Output the [x, y] coordinate of the center of the cell containing the given text.  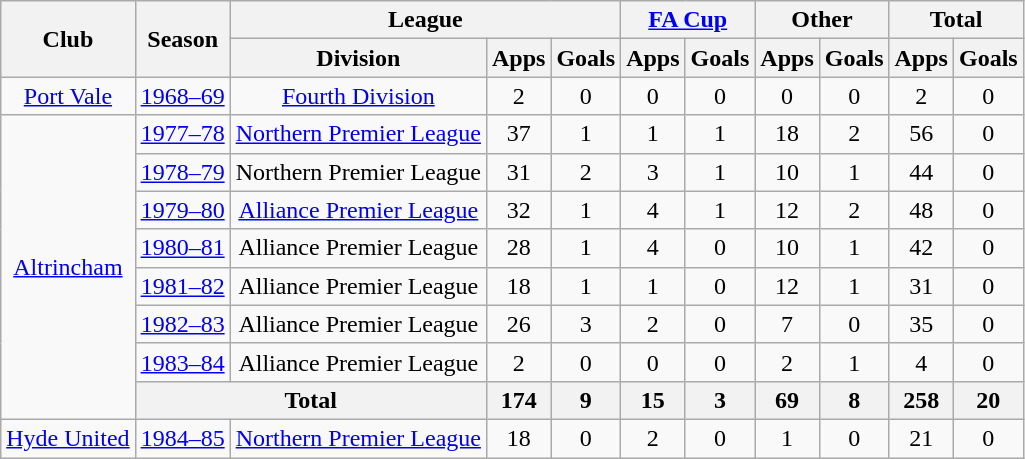
258 [921, 400]
56 [921, 134]
9 [586, 400]
1968–69 [182, 96]
1984–85 [182, 438]
League [425, 20]
8 [854, 400]
1979–80 [182, 210]
7 [787, 324]
48 [921, 210]
1981–82 [182, 286]
Other [822, 20]
FA Cup [688, 20]
32 [518, 210]
Altrincham [68, 267]
Fourth Division [358, 96]
42 [921, 248]
Port Vale [68, 96]
174 [518, 400]
37 [518, 134]
Division [358, 58]
28 [518, 248]
1982–83 [182, 324]
69 [787, 400]
1978–79 [182, 172]
Hyde United [68, 438]
44 [921, 172]
35 [921, 324]
Club [68, 39]
20 [988, 400]
1980–81 [182, 248]
15 [653, 400]
Season [182, 39]
1977–78 [182, 134]
21 [921, 438]
1983–84 [182, 362]
26 [518, 324]
